Capture the cell that displays the provided text and extract its (X, Y) central coordinate. 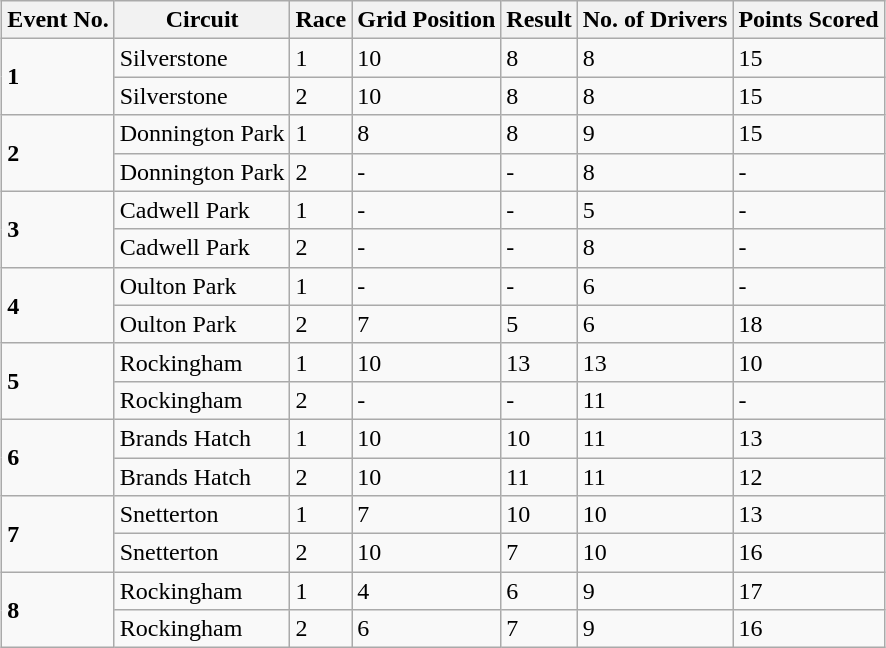
Event No. (58, 20)
18 (808, 324)
No. of Drivers (655, 20)
12 (808, 477)
3 (58, 229)
Grid Position (426, 20)
Points Scored (808, 20)
17 (808, 591)
Result (539, 20)
Race (321, 20)
Circuit (202, 20)
